For the text-containing cell, return its midpoint in [X, Y] coordinate format. 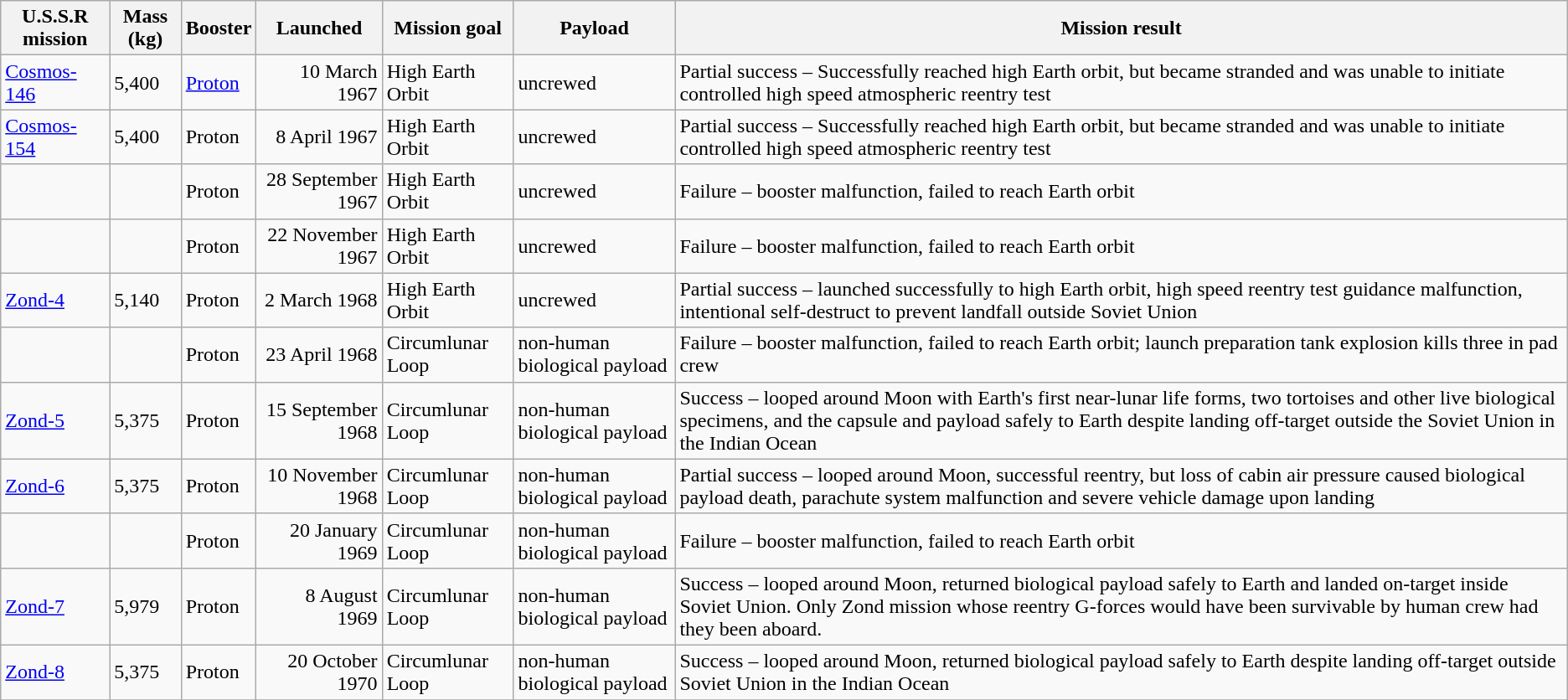
10 November 1968 [319, 486]
5,979 [146, 606]
20 January 1969 [319, 541]
Zond-7 [55, 606]
2 March 1968 [319, 300]
23 April 1968 [319, 355]
Cosmos-146 [55, 82]
10 March 1967 [319, 82]
8 August 1969 [319, 606]
Failure – booster malfunction, failed to reach Earth orbit; launch preparation tank explosion kills three in pad crew [1121, 355]
Zond-6 [55, 486]
Zond-5 [55, 420]
8 April 1967 [319, 137]
Zond-8 [55, 672]
Booster [219, 28]
Mission goal [447, 28]
5,140 [146, 300]
Zond-4 [55, 300]
Mass (kg) [146, 28]
22 November 1967 [319, 246]
Success – looped around Moon, returned biological payload safely to Earth despite landing off-target outside Soviet Union in the Indian Ocean [1121, 672]
Launched [319, 28]
28 September 1967 [319, 191]
15 September 1968 [319, 420]
Mission result [1121, 28]
Cosmos-154 [55, 137]
U.S.S.R mission [55, 28]
Payload [595, 28]
20 October 1970 [319, 672]
